Determine the [x, y] coordinate at the center of the cell enclosing the given text.  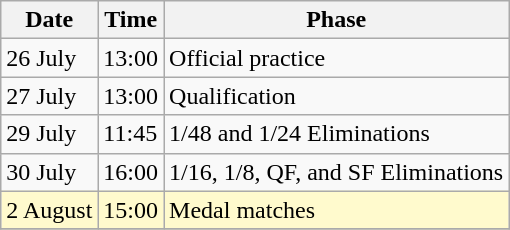
26 July [50, 58]
30 July [50, 172]
Time [131, 20]
1/16, 1/8, QF, and SF Eliminations [336, 172]
Date [50, 20]
15:00 [131, 210]
11:45 [131, 134]
27 July [50, 96]
29 July [50, 134]
Medal matches [336, 210]
Official practice [336, 58]
Qualification [336, 96]
Phase [336, 20]
16:00 [131, 172]
2 August [50, 210]
1/48 and 1/24 Eliminations [336, 134]
